Detect which cell encompasses the target text, then output its [x, y] center coordinate. 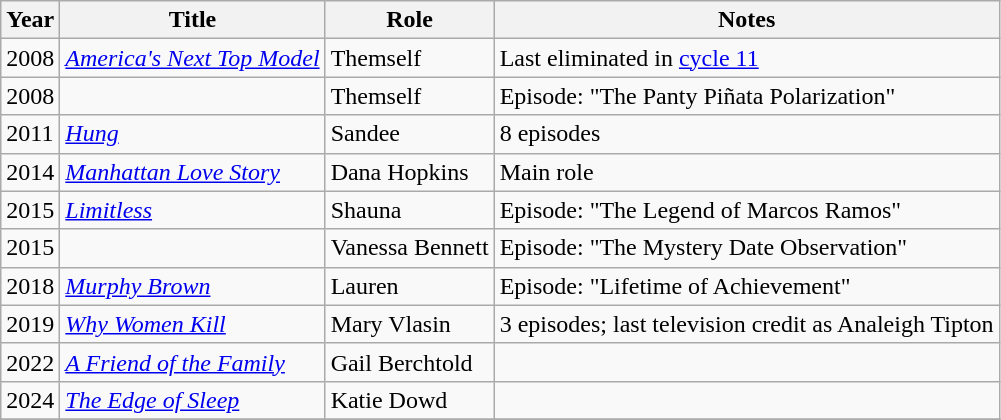
Title [192, 20]
Main role [746, 172]
8 episodes [746, 134]
3 episodes; last television credit as Analeigh Tipton [746, 324]
Vanessa Bennett [410, 248]
2018 [30, 286]
America's Next Top Model [192, 58]
Shauna [410, 210]
2024 [30, 400]
2014 [30, 172]
Katie Dowd [410, 400]
The Edge of Sleep [192, 400]
Gail Berchtold [410, 362]
Limitless [192, 210]
Manhattan Love Story [192, 172]
2022 [30, 362]
Mary Vlasin [410, 324]
Role [410, 20]
Dana Hopkins [410, 172]
Episode: "Lifetime of Achievement" [746, 286]
Episode: "The Legend of Marcos Ramos" [746, 210]
2019 [30, 324]
2011 [30, 134]
Last eliminated in cycle 11 [746, 58]
A Friend of the Family [192, 362]
Episode: "The Mystery Date Observation" [746, 248]
Why Women Kill [192, 324]
Sandee [410, 134]
Notes [746, 20]
Murphy Brown [192, 286]
Hung [192, 134]
Lauren [410, 286]
Episode: "The Panty Piñata Polarization" [746, 96]
Year [30, 20]
